Output the (X, Y) coordinate of the center of the cell containing the given text.  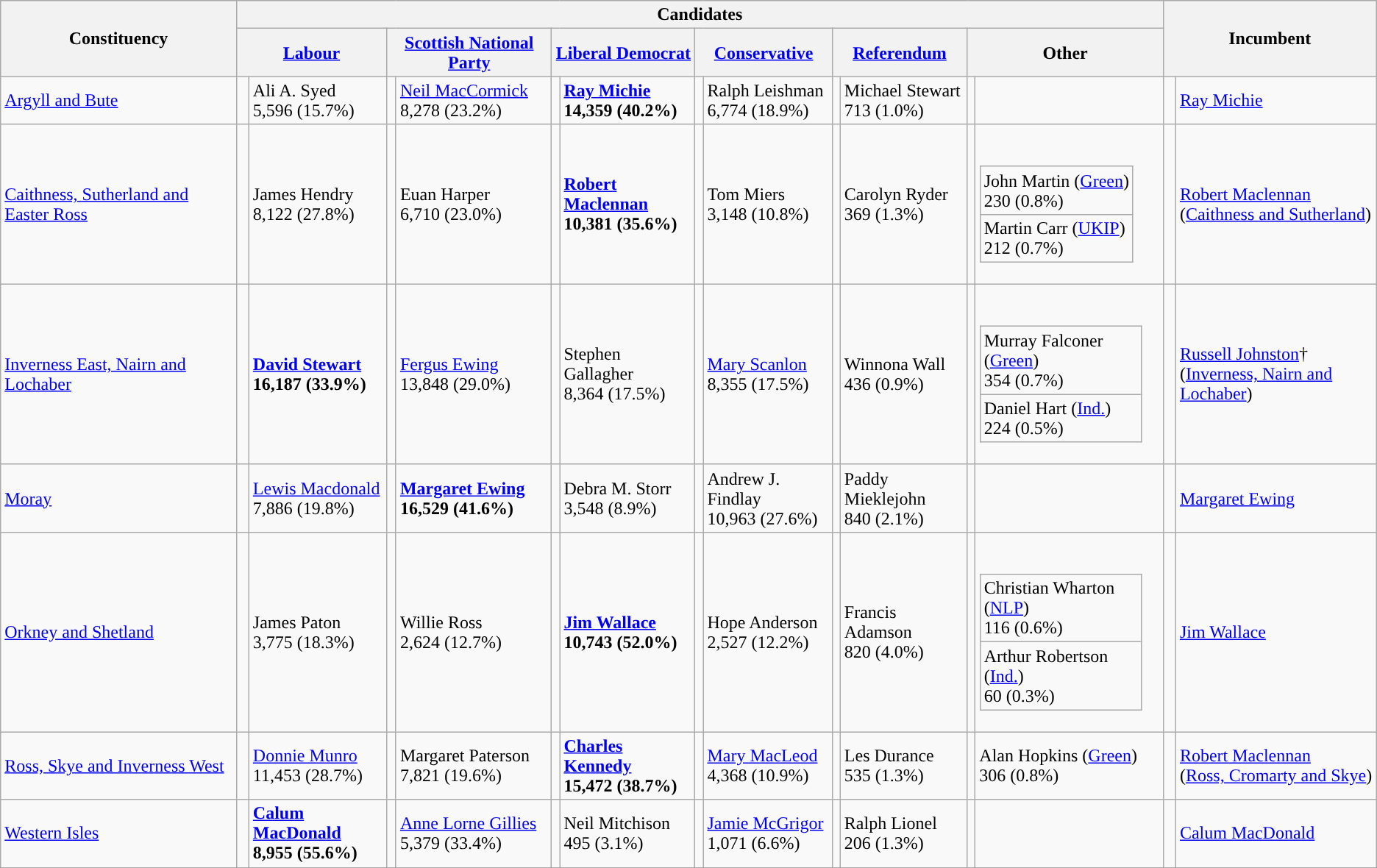
Jim Wallace10,743 (52.0%) (627, 632)
Mary MacLeod4,368 (10.9%) (768, 766)
Anne Lorne Gillies5,379 (33.4%) (474, 833)
Francis Adamson820 (4.0%) (903, 632)
David Stewart16,187 (33.9%) (318, 375)
Euan Harper6,710 (23.0%) (474, 204)
Inverness East, Nairn and Lochaber (119, 375)
Calum MacDonald8,955 (55.6%) (318, 833)
Conservative (764, 53)
Ray Michie14,359 (40.2%) (627, 100)
Carolyn Ryder369 (1.3%) (903, 204)
Ali A. Syed5,596 (15.7%) (318, 100)
Margaret Ewing (1275, 498)
Ray Michie (1275, 100)
Liberal Democrat (624, 53)
Les Durance535 (1.3%) (903, 766)
Charles Kennedy15,472 (38.7%) (627, 766)
Daniel Hart (Ind.)224 (0.5%) (1061, 418)
Paddy Mieklejohn840 (2.1%) (903, 498)
Christian Wharton (NLP)116 (0.6%) Arthur Robertson (Ind.)60 (0.3%) (1070, 632)
Labour (311, 53)
Donnie Munro11,453 (28.7%) (318, 766)
Robert Maclennan(Caithness and Sutherland) (1275, 204)
Russell Johnston†(Inverness, Nairn and Lochaber) (1275, 375)
Scottish National Party (469, 53)
Michael Stewart713 (1.0%) (903, 100)
Ralph Leishman6,774 (18.9%) (768, 100)
Hope Anderson2,527 (12.2%) (768, 632)
Christian Wharton (NLP)116 (0.6%) (1061, 608)
Argyll and Bute (119, 100)
Jim Wallace (1275, 632)
Moray (119, 498)
Martin Carr (UKIP)212 (0.7%) (1056, 238)
Margaret Ewing16,529 (41.6%) (474, 498)
Western Isles (119, 833)
Fergus Ewing13,848 (29.0%) (474, 375)
James Hendry8,122 (27.8%) (318, 204)
James Paton3,775 (18.3%) (318, 632)
Andrew J. Findlay10,963 (27.6%) (768, 498)
Arthur Robertson (Ind.)60 (0.3%) (1061, 676)
Mary Scanlon8,355 (17.5%) (768, 375)
Orkney and Shetland (119, 632)
Alan Hopkins (Green)306 (0.8%) (1070, 766)
Robert Maclennan(Ross, Cromarty and Skye) (1275, 766)
Murray Falconer (Green)354 (0.7%) Daniel Hart (Ind.)224 (0.5%) (1070, 375)
Margaret Paterson7,821 (19.6%) (474, 766)
Tom Miers3,148 (10.8%) (768, 204)
Constituency (119, 38)
Calum MacDonald (1275, 833)
Stephen Gallagher8,364 (17.5%) (627, 375)
Lewis Macdonald7,886 (19.8%) (318, 498)
Candidates (700, 15)
Referendum (900, 53)
Other (1065, 53)
Jamie McGrigor1,071 (6.6%) (768, 833)
Willie Ross2,624 (12.7%) (474, 632)
Neil MacCormick8,278 (23.2%) (474, 100)
John Martin (Green)230 (0.8%) (1056, 190)
Ross, Skye and Inverness West (119, 766)
Murray Falconer (Green)354 (0.7%) (1061, 360)
Ralph Lionel206 (1.3%) (903, 833)
Incumbent (1270, 38)
Debra M. Storr3,548 (8.9%) (627, 498)
John Martin (Green)230 (0.8%) Martin Carr (UKIP)212 (0.7%) (1070, 204)
Winnona Wall436 (0.9%) (903, 375)
Caithness, Sutherland and Easter Ross (119, 204)
Neil Mitchison495 (3.1%) (627, 833)
Robert Maclennan10,381 (35.6%) (627, 204)
